Return the [x, y] coordinate for the center point of the cell that contains the specified text.  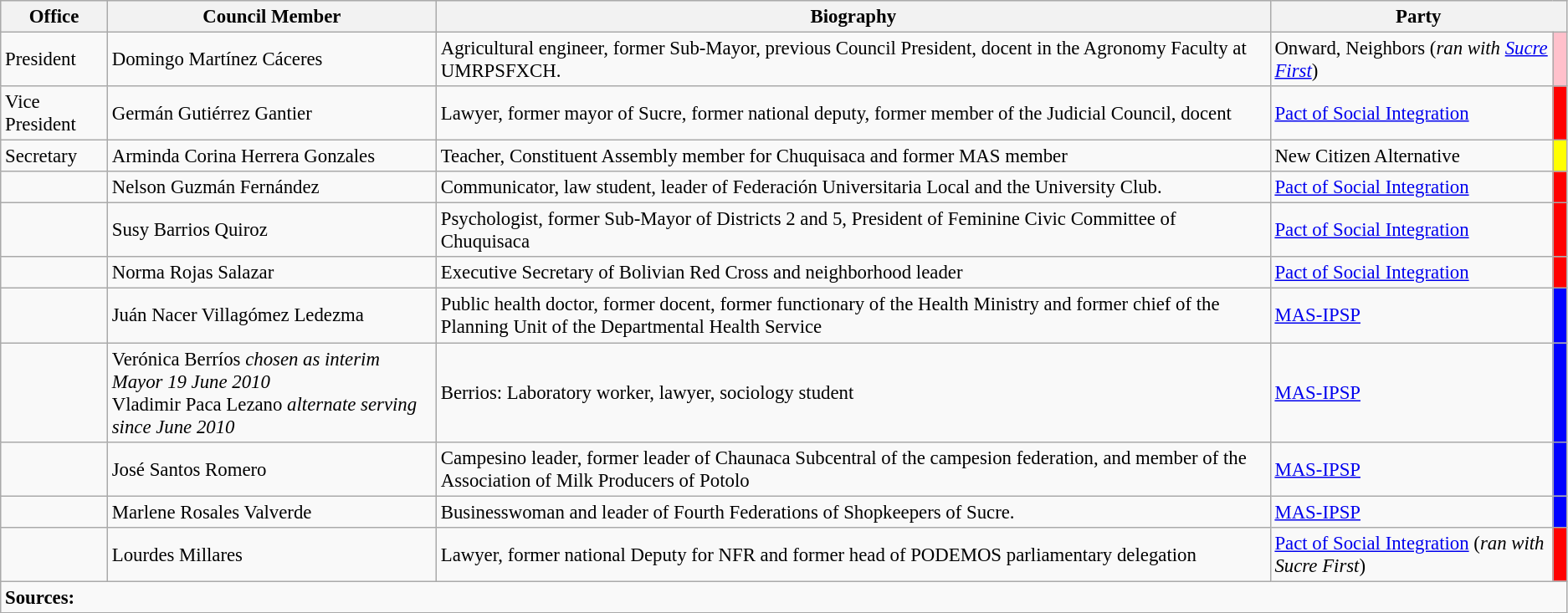
Marlene Rosales Valverde [271, 512]
Lourdes Millares [271, 554]
Psychologist, former Sub-Mayor of Districts 2 and 5, President of Feminine Civic Committee of Chuquisaca [853, 231]
José Santos Romero [271, 468]
Juán Nacer Villagómez Ledezma [271, 316]
Communicator, law student, leader of Federación Universitaria Local and the University Club. [853, 187]
New Citizen Alternative [1412, 156]
Norma Rojas Salazar [271, 273]
Executive Secretary of Bolivian Red Cross and neighborhood leader [853, 273]
President [54, 60]
Secretary [54, 156]
Agricultural engineer, former Sub-Mayor, previous Council President, docent in the Agronomy Faculty at UMRPSFXCH. [853, 60]
Office [54, 17]
Lawyer, former mayor of Sucre, former national deputy, former member of the Judicial Council, docent [853, 114]
Nelson Guzmán Fernández [271, 187]
Council Member [271, 17]
Arminda Corina Herrera Gonzales [271, 156]
Berrios: Laboratory worker, lawyer, sociology student [853, 393]
Susy Barrios Quiroz [271, 231]
Domingo Martínez Cáceres [271, 60]
Campesino leader, former leader of Chaunaca Subcentral of the campesion federation, and member of the Association of Milk Producers of Potolo [853, 468]
Party [1418, 17]
Germán Gutiérrez Gantier [271, 114]
Onward, Neighbors (ran with Sucre First) [1412, 60]
Pact of Social Integration (ran with Sucre First) [1412, 554]
Biography [853, 17]
Businesswoman and leader of Fourth Federations of Shopkeepers of Sucre. [853, 512]
Lawyer, former national Deputy for NFR and former head of PODEMOS parliamentary delegation [853, 554]
Teacher, Constituent Assembly member for Chuquisaca and former MAS member [853, 156]
Vice President [54, 114]
Sources: [784, 597]
Verónica Berríos chosen as interim Mayor 19 June 2010 Vladimir Paca Lezano alternate serving since June 2010 [271, 393]
